Identify which cell holds the provided text, then report its (X, Y) central coordinate. 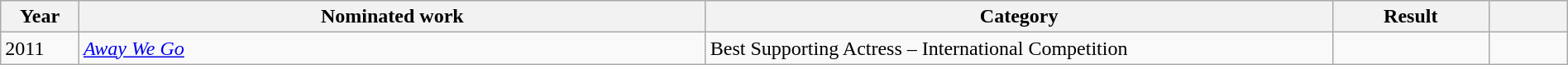
2011 (40, 48)
Result (1411, 17)
Best Supporting Actress – International Competition (1019, 48)
Away We Go (392, 48)
Nominated work (392, 17)
Category (1019, 17)
Year (40, 17)
